Extract the [X, Y] coordinate from the center of the cell holding the provided text.  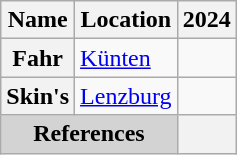
References [89, 134]
Fahr [38, 58]
Künten [126, 58]
Location [126, 20]
Lenzburg [126, 96]
Name [38, 20]
Skin's [38, 96]
2024 [206, 20]
